Capture the cell that displays the provided text and extract its [X, Y] central coordinate. 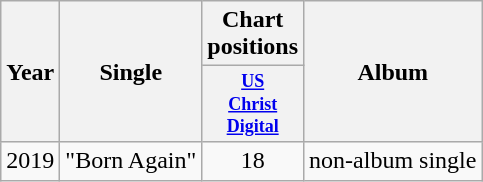
non-album single [393, 161]
Chart positions [253, 34]
2019 [30, 161]
USChristDigital [253, 104]
18 [253, 161]
Album [393, 72]
"Born Again" [131, 161]
Single [131, 72]
Year [30, 72]
